Identify which cell holds the provided text, then report its [X, Y] central coordinate. 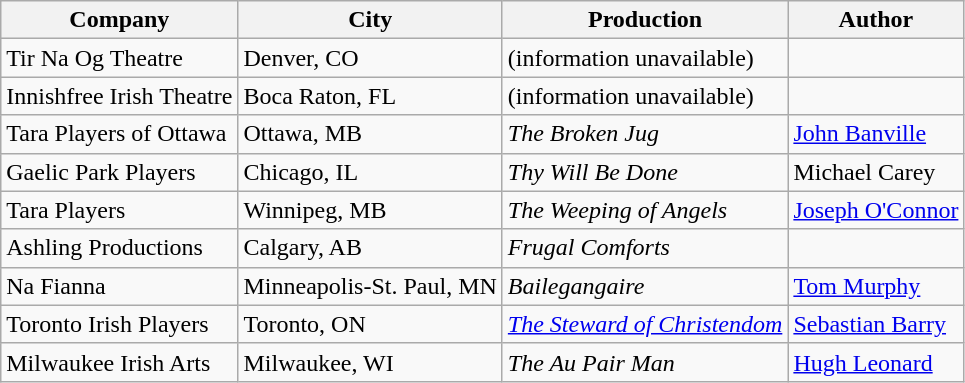
City [370, 20]
Ashling Productions [120, 248]
The Au Pair Man [645, 362]
Michael Carey [876, 172]
Tara Players of Ottawa [120, 134]
Innishfree Irish Theatre [120, 96]
Tir Na Og Theatre [120, 58]
The Weeping of Angels [645, 210]
Bailegangaire [645, 286]
Sebastian Barry [876, 324]
Thy Will Be Done [645, 172]
Ottawa, MB [370, 134]
Boca Raton, FL [370, 96]
John Banville [876, 134]
Gaelic Park Players [120, 172]
Calgary, AB [370, 248]
Toronto Irish Players [120, 324]
Denver, CO [370, 58]
Winnipeg, MB [370, 210]
Joseph O'Connor [876, 210]
Tara Players [120, 210]
Tom Murphy [876, 286]
Na Fianna [120, 286]
Toronto, ON [370, 324]
Milwaukee Irish Arts [120, 362]
Frugal Comforts [645, 248]
The Broken Jug [645, 134]
Hugh Leonard [876, 362]
Company [120, 20]
Author [876, 20]
Minneapolis-St. Paul, MN [370, 286]
Chicago, IL [370, 172]
Milwaukee, WI [370, 362]
The Steward of Christendom [645, 324]
Production [645, 20]
